Output the [X, Y] coordinate of the center of the cell containing the given text.  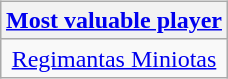
Most valuable player [114, 20]
Regimantas Miniotas [114, 58]
